Pinpoint the cell where the given text exists, returning its [X, Y] midpoint coordinate. 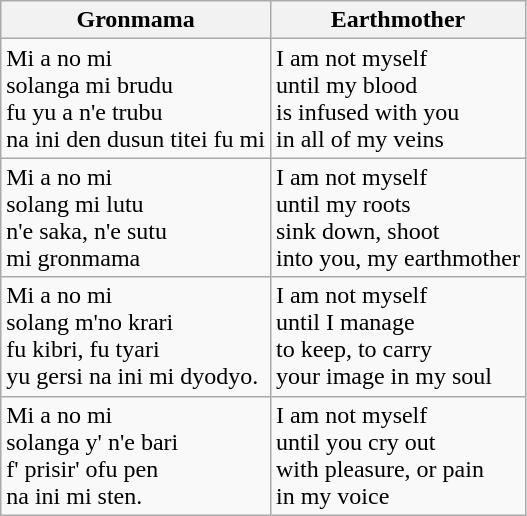
I am not myselfuntil my roots sink down, shoot into you, my earthmother [398, 218]
I am not myselfuntil I manage to keep, to carry your image in my soul [398, 336]
Mi a no misolang m'no krari fu kibri, fu tyari yu gersi na ini mi dyodyo. [136, 336]
Earthmother [398, 20]
Gronmama [136, 20]
I am not myselfuntil my blood is infused with you in all of my veins [398, 98]
I am not myselfuntil you cry out with pleasure, or pain in my voice [398, 456]
Mi a no misolang mi lutu n'e saka, n'e sutu mi gronmama [136, 218]
Mi a no misolanga y' n'e bari f' prisir' ofu pen na ini mi sten. [136, 456]
Mi a no misolanga mi brudu fu yu a n'e trubu na ini den dusun titei fu mi [136, 98]
